Determine the (X, Y) coordinate at the center of the cell enclosing the given text.  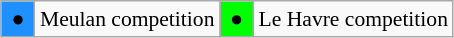
Le Havre competition (353, 19)
Meulan competition (128, 19)
